Return [X, Y] of the center of cell containing provided text 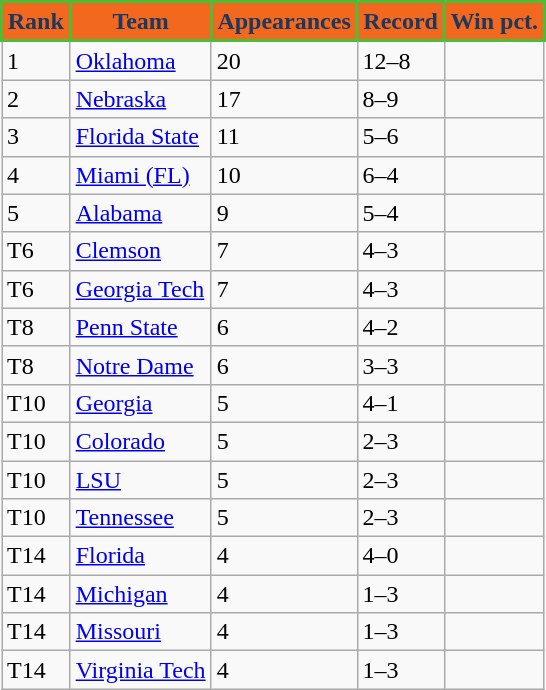
Michigan [140, 594]
4–0 [400, 556]
Nebraska [140, 99]
Tennessee [140, 518]
10 [284, 175]
Florida State [140, 137]
Rank [36, 22]
LSU [140, 479]
20 [284, 60]
3 [36, 137]
Notre Dame [140, 365]
Appearances [284, 22]
3–3 [400, 365]
Missouri [140, 632]
Georgia Tech [140, 289]
Georgia [140, 403]
Colorado [140, 441]
9 [284, 213]
Record [400, 22]
11 [284, 137]
12–8 [400, 60]
Win pct. [494, 22]
6–4 [400, 175]
Clemson [140, 251]
4–1 [400, 403]
Miami (FL) [140, 175]
17 [284, 99]
5–6 [400, 137]
Team [140, 22]
5–4 [400, 213]
2 [36, 99]
Penn State [140, 327]
Florida [140, 556]
Virginia Tech [140, 670]
1 [36, 60]
Oklahoma [140, 60]
Alabama [140, 213]
4–2 [400, 327]
8–9 [400, 99]
